Return the [X, Y] coordinate for the center point of the cell that contains the specified text.  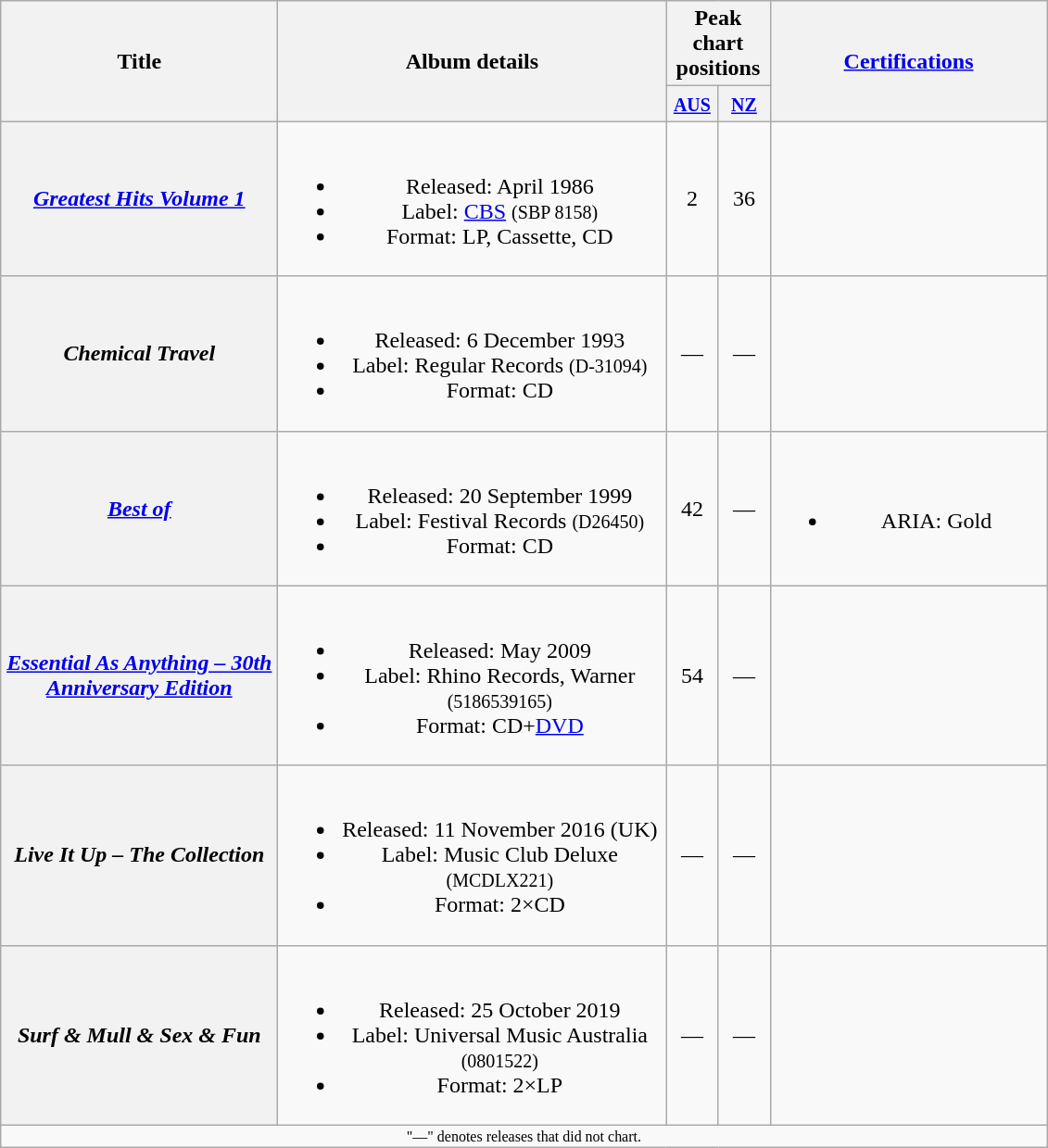
36 [744, 198]
Chemical Travel [139, 354]
Released: 11 November 2016 (UK)Label: Music Club Deluxe (MCDLX221)Format: 2×CD [473, 855]
Released: April 1986Label: CBS (SBP 8158)Format: LP, Cassette, CD [473, 198]
54 [692, 675]
Released: 6 December 1993Label: Regular Records (D-31094)Format: CD [473, 354]
"—" denotes releases that did not chart. [524, 1136]
Best of [139, 508]
Certifications [908, 61]
Released: 20 September 1999Label: Festival Records (D26450)Format: CD [473, 508]
Greatest Hits Volume 1 [139, 198]
Released: 25 October 2019Label: Universal Music Australia (0801522)Format: 2×LP [473, 1035]
Peak chart positions [718, 44]
NZ [744, 104]
42 [692, 508]
Album details [473, 61]
Title [139, 61]
Surf & Mull & Sex & Fun [139, 1035]
Live It Up – The Collection [139, 855]
ARIA: Gold [908, 508]
AUS [692, 104]
Released: May 2009Label: Rhino Records, Warner (5186539165)Format: CD+DVD [473, 675]
Essential As Anything – 30th Anniversary Edition [139, 675]
2 [692, 198]
